For the text-containing cell, return its midpoint in [x, y] coordinate format. 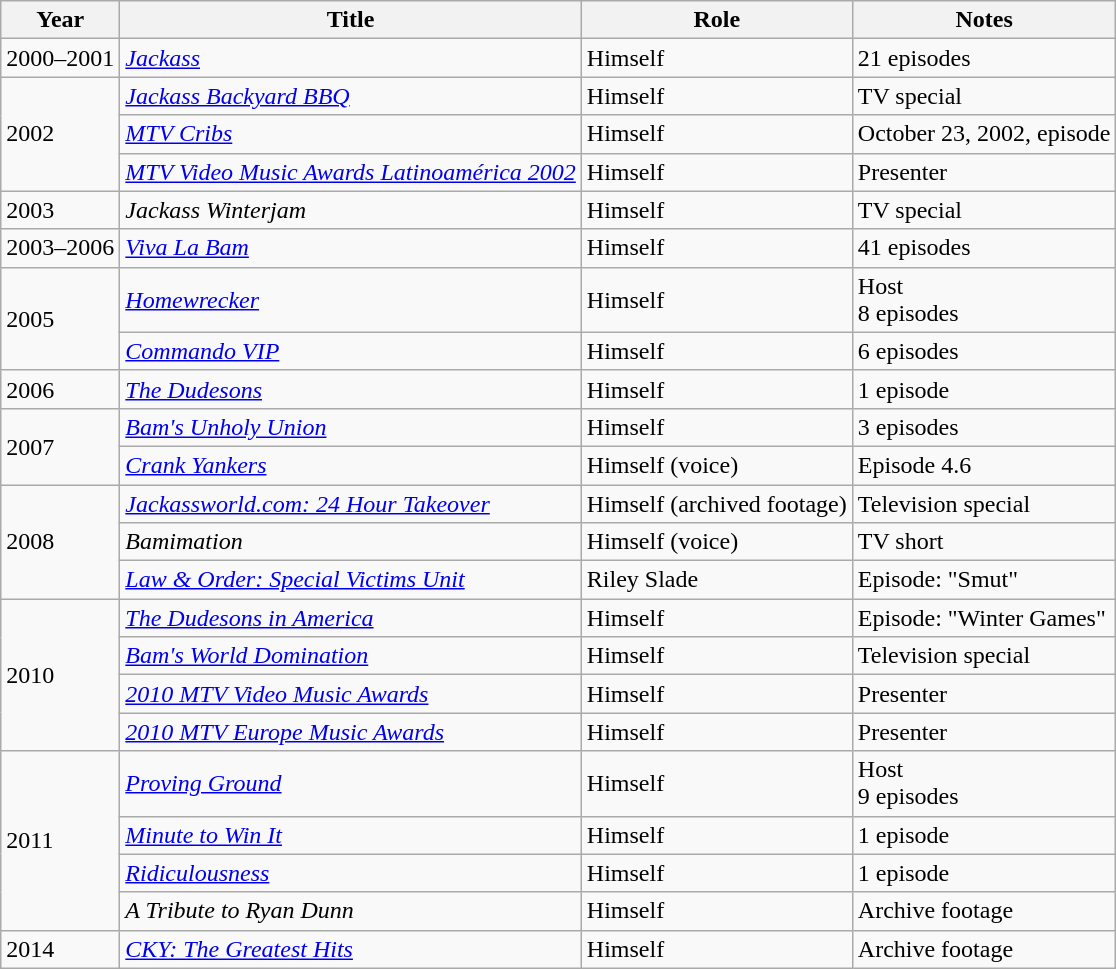
21 episodes [984, 58]
2007 [60, 446]
2000–2001 [60, 58]
Bam's World Domination [351, 656]
Bamimation [351, 542]
MTV Cribs [351, 134]
Proving Ground [351, 784]
Homewrecker [351, 300]
Bam's Unholy Union [351, 427]
Crank Yankers [351, 465]
Episode: "Smut" [984, 580]
Himself (archived footage) [716, 503]
Jackass Winterjam [351, 210]
Jackass Backyard BBQ [351, 96]
2010 MTV Video Music Awards [351, 694]
2010 MTV Europe Music Awards [351, 732]
Riley Slade [716, 580]
Episode 4.6 [984, 465]
The Dudesons in America [351, 618]
2014 [60, 949]
2003 [60, 210]
The Dudesons [351, 389]
Notes [984, 20]
6 episodes [984, 351]
Ridiculousness [351, 873]
2008 [60, 541]
Law & Order: Special Victims Unit [351, 580]
2005 [60, 318]
MTV Video Music Awards Latinoamérica 2002 [351, 172]
Minute to Win It [351, 835]
October 23, 2002, episode [984, 134]
2011 [60, 840]
Jackassworld.com: 24 Hour Takeover [351, 503]
41 episodes [984, 248]
Role [716, 20]
2010 [60, 675]
A Tribute to Ryan Dunn [351, 911]
2003–2006 [60, 248]
Viva La Bam [351, 248]
CKY: The Greatest Hits [351, 949]
Commando VIP [351, 351]
Host9 episodes [984, 784]
Episode: "Winter Games" [984, 618]
TV short [984, 542]
Year [60, 20]
Jackass [351, 58]
Host8 episodes [984, 300]
2002 [60, 134]
Title [351, 20]
3 episodes [984, 427]
2006 [60, 389]
